Determine the (X, Y) coordinate at the center of the cell enclosing the given text.  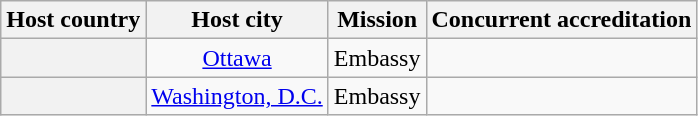
Washington, D.C. (237, 96)
Concurrent accreditation (562, 20)
Mission (377, 20)
Host city (237, 20)
Host country (74, 20)
Ottawa (237, 58)
